Extract the [X, Y] coordinate from the center of the cell holding the provided text.  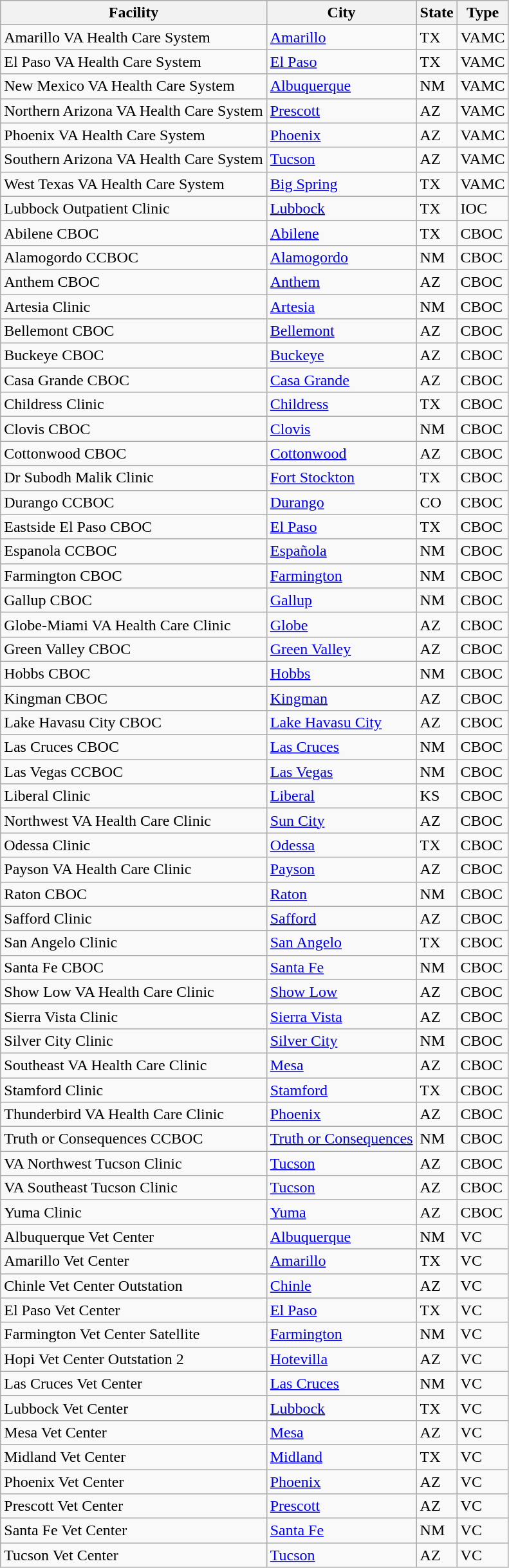
Artesia [341, 307]
Yuma Clinic [134, 1212]
Sierra Vista [341, 1016]
Buckeye CBOC [134, 356]
Gallup CBOC [134, 600]
West Texas VA Health Care System [134, 184]
Type [483, 13]
Liberal [341, 796]
Casa Grande CBOC [134, 380]
Green Valley [341, 649]
Casa Grande [341, 380]
Globe [341, 624]
Hobbs CBOC [134, 673]
IOC [483, 208]
El Paso VA Health Care System [134, 62]
Santa Fe CBOC [134, 967]
Lake Havasu City CBOC [134, 723]
Hobbs [341, 673]
Tucson Vet Center [134, 1555]
Las Cruces CBOC [134, 747]
Stamford Clinic [134, 1090]
Midland Vet Center [134, 1457]
Odessa Clinic [134, 845]
Truth or Consequences CCBOC [134, 1139]
Lubbock Vet Center [134, 1408]
El Paso Vet Center [134, 1310]
Albuquerque Vet Center [134, 1237]
Alamogordo CCBOC [134, 257]
Northwest VA Health Care Clinic [134, 821]
Green Valley CBOC [134, 649]
Las Vegas [341, 772]
San Angelo Clinic [134, 943]
Abilene CBOC [134, 233]
Alamogordo [341, 257]
Anthem [341, 282]
San Angelo [341, 943]
Odessa [341, 845]
State [436, 13]
Facility [134, 13]
Midland [341, 1457]
Clovis CBOC [134, 429]
Espanola CCBOC [134, 551]
Artesia Clinic [134, 307]
City [341, 13]
Truth or Consequences [341, 1139]
Durango [341, 502]
Safford Clinic [134, 918]
Santa Fe Vet Center [134, 1531]
VA Northwest Tucson Clinic [134, 1163]
Thunderbird VA Health Care Clinic [134, 1115]
Phoenix VA Health Care System [134, 135]
Farmington Vet Center Satellite [134, 1335]
Childress [341, 405]
Payson VA Health Care Clinic [134, 870]
Española [341, 551]
Amarillo Vet Center [134, 1261]
Southern Arizona VA Health Care System [134, 160]
Sun City [341, 821]
Sierra Vista Clinic [134, 1016]
Farmington CBOC [134, 576]
Payson [341, 870]
Clovis [341, 429]
Cottonwood CBOC [134, 453]
Kingman [341, 698]
Safford [341, 918]
Raton CBOC [134, 894]
Southeast VA Health Care Clinic [134, 1065]
Dr Subodh Malik Clinic [134, 478]
Yuma [341, 1212]
Big Spring [341, 184]
Las Cruces Vet Center [134, 1383]
Buckeye [341, 356]
VA Southeast Tucson Clinic [134, 1188]
Bellemont CBOC [134, 331]
Show Low [341, 992]
Liberal Clinic [134, 796]
Cottonwood [341, 453]
Hopi Vet Center Outstation 2 [134, 1359]
Stamford [341, 1090]
Globe-Miami VA Health Care Clinic [134, 624]
Abilene [341, 233]
Childress Clinic [134, 405]
New Mexico VA Health Care System [134, 86]
Anthem CBOC [134, 282]
Phoenix Vet Center [134, 1481]
Lake Havasu City [341, 723]
Amarillo VA Health Care System [134, 37]
Mesa Vet Center [134, 1432]
Prescott Vet Center [134, 1506]
Lubbock Outpatient Clinic [134, 208]
Chinle [341, 1286]
Show Low VA Health Care Clinic [134, 992]
Silver City [341, 1041]
Fort Stockton [341, 478]
Hotevilla [341, 1359]
Las Vegas CCBOC [134, 772]
Gallup [341, 600]
Kingman CBOC [134, 698]
Eastside El Paso CBOC [134, 527]
Bellemont [341, 331]
KS [436, 796]
Raton [341, 894]
Northern Arizona VA Health Care System [134, 111]
Durango CCBOC [134, 502]
Silver City Clinic [134, 1041]
Chinle Vet Center Outstation [134, 1286]
CO [436, 502]
